Output the [X, Y] coordinate of the center of the cell containing the given text.  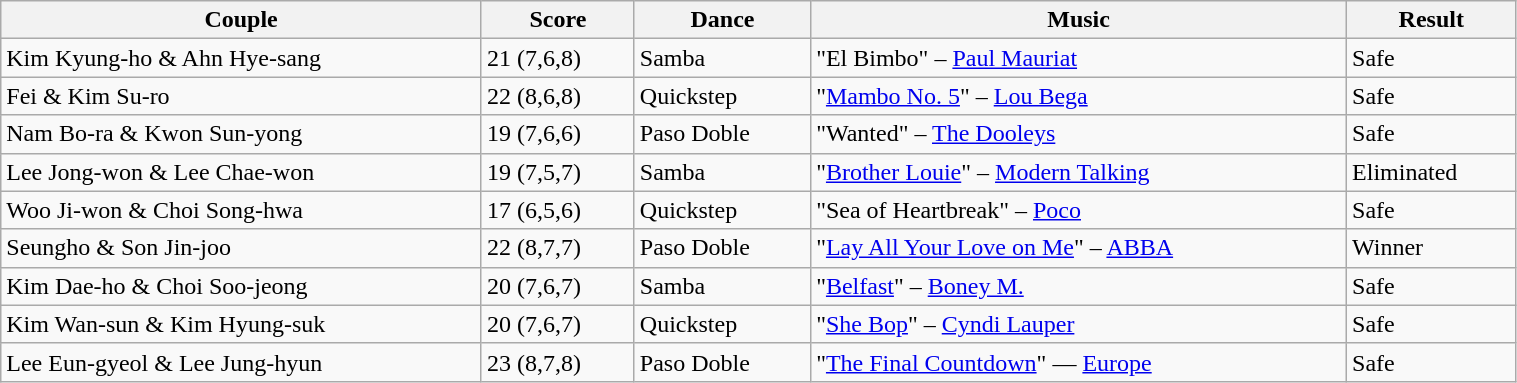
Result [1432, 20]
19 (7,6,6) [558, 134]
Lee Jong-won & Lee Chae-won [242, 172]
"The Final Countdown" — Europe [1079, 362]
Music [1079, 20]
Kim Dae-ho & Choi Soo-jeong [242, 286]
"Mambo No. 5" – Lou Bega [1079, 96]
23 (8,7,8) [558, 362]
Woo Ji-won & Choi Song-hwa [242, 210]
Couple [242, 20]
"Lay All Your Love on Me" – ABBA [1079, 248]
"Sea of Heartbreak" – Poco [1079, 210]
"Belfast" – Boney M. [1079, 286]
Score [558, 20]
Winner [1432, 248]
Lee Eun-gyeol & Lee Jung-hyun [242, 362]
Kim Kyung-ho & Ahn Hye-sang [242, 58]
19 (7,5,7) [558, 172]
22 (8,7,7) [558, 248]
"Wanted" – The Dooleys [1079, 134]
Seungho & Son Jin-joo [242, 248]
Kim Wan-sun & Kim Hyung-suk [242, 324]
"Brother Louie" – Modern Talking [1079, 172]
"She Bop" – Cyndi Lauper [1079, 324]
"El Bimbo" – Paul Mauriat [1079, 58]
Dance [722, 20]
22 (8,6,8) [558, 96]
Fei & Kim Su-ro [242, 96]
17 (6,5,6) [558, 210]
21 (7,6,8) [558, 58]
Eliminated [1432, 172]
Nam Bo-ra & Kwon Sun-yong [242, 134]
